Identify which cell holds the provided text, then report its [X, Y] central coordinate. 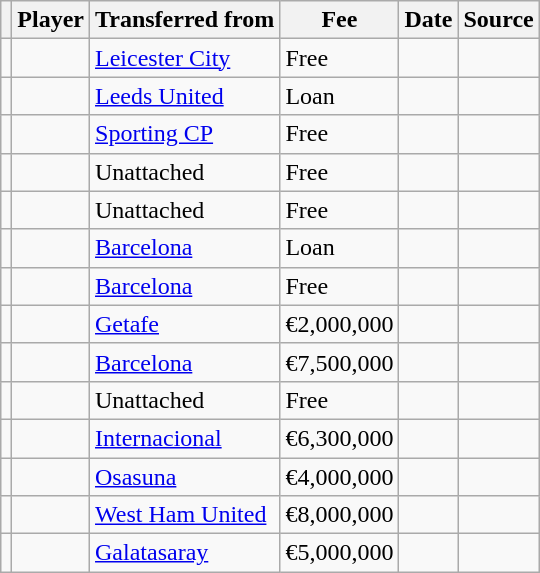
Player [51, 20]
Osasuna [185, 477]
€8,000,000 [340, 515]
€2,000,000 [340, 324]
Source [498, 20]
West Ham United [185, 515]
Galatasaray [185, 553]
€5,000,000 [340, 553]
Leicester City [185, 58]
Getafe [185, 324]
Fee [340, 20]
€4,000,000 [340, 477]
Date [428, 20]
€7,500,000 [340, 362]
Sporting CP [185, 134]
Transferred from [185, 20]
Internacional [185, 438]
€6,300,000 [340, 438]
Leeds United [185, 96]
